Find where the given text appears and provide that cell's center as (X, Y) coordinate. 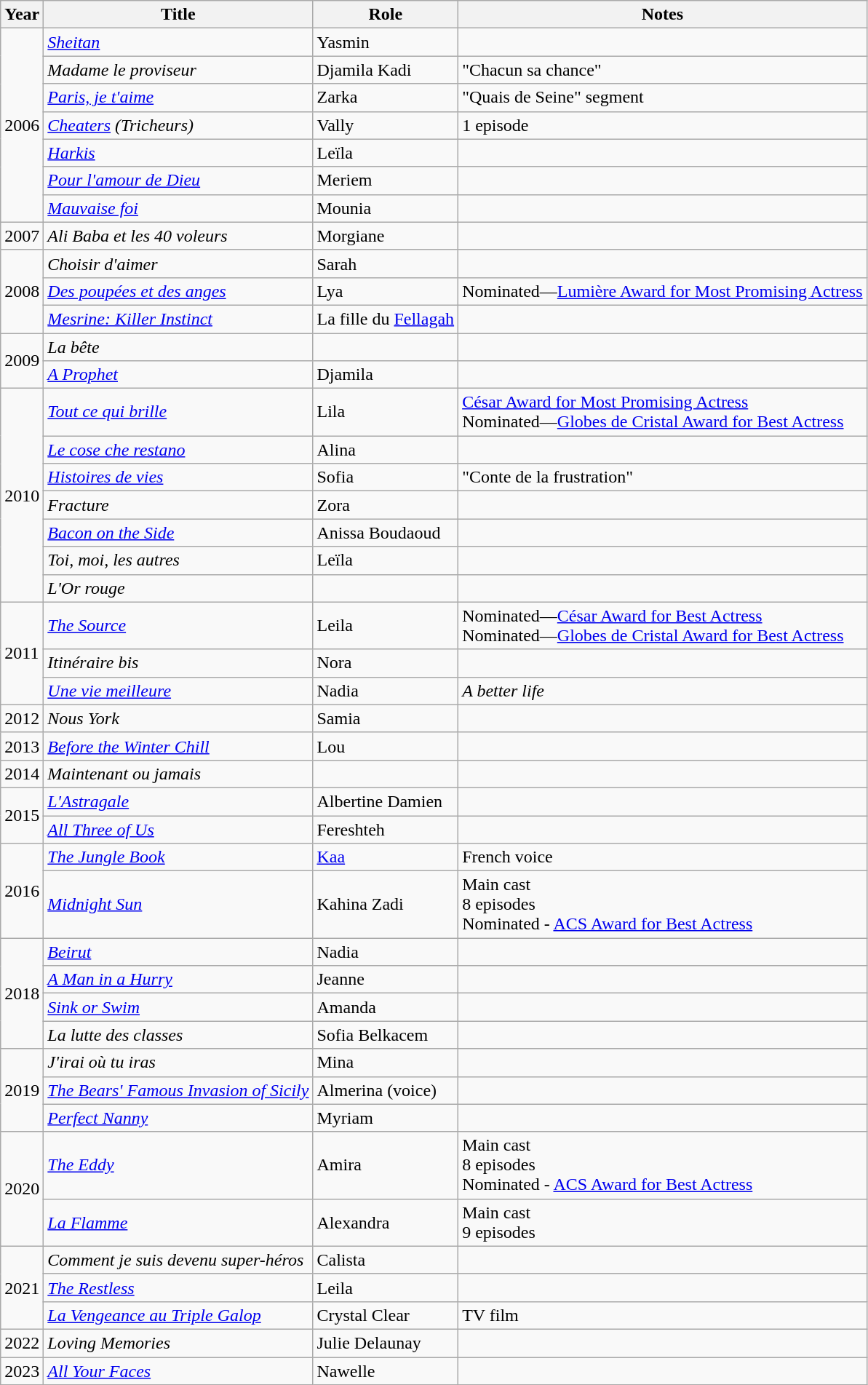
Meriem (386, 180)
Zora (386, 505)
Main cast8 episodes Nominated - ACS Award for Best Actress (662, 1165)
Amira (386, 1165)
2011 (22, 654)
The Restless (178, 1287)
Sofia Belkacem (386, 1035)
Perfect Nanny (178, 1118)
Anissa Boudaoud (386, 533)
Une vie meilleure (178, 691)
Role (386, 15)
L'Or rouge (178, 588)
Nominated—Lumière Award for Most Promising Actress (662, 291)
Crystal Clear (386, 1315)
2014 (22, 774)
Kahina Zadi (386, 905)
Mina (386, 1063)
Alina (386, 450)
La lutte des classes (178, 1035)
Before the Winter Chill (178, 746)
Comment je suis devenu super-héros (178, 1260)
2007 (22, 236)
Djamila Kadi (386, 70)
Cheaters (Tricheurs) (178, 125)
Samia (386, 718)
Morgiane (386, 236)
A Man in a Hurry (178, 980)
2019 (22, 1090)
Choisir d'aimer (178, 263)
Paris, je t'aime (178, 98)
Lila (386, 412)
Lya (386, 291)
Sink or Swim (178, 1007)
Vally (386, 125)
Myriam (386, 1118)
Main cast9 episodes (662, 1223)
1 episode (662, 125)
French voice (662, 857)
Sheitan (178, 42)
2020 (22, 1189)
Le cose che restano (178, 450)
Alexandra (386, 1223)
Fracture (178, 505)
Pour l'amour de Dieu (178, 180)
César Award for Most Promising ActressNominated—Globes de Cristal Award for Best Actress (662, 412)
Julie Delaunay (386, 1343)
Histoires de vies (178, 477)
2015 (22, 815)
"Conte de la frustration" (662, 477)
Nora (386, 663)
Madame le proviseur (178, 70)
Calista (386, 1260)
La bête (178, 347)
All Your Faces (178, 1370)
A better life (662, 691)
Loving Memories (178, 1343)
Sofia (386, 477)
La Vengeance au Triple Galop (178, 1315)
Lou (386, 746)
Mesrine: Killer Instinct (178, 319)
TV film (662, 1315)
L'Astragale (178, 801)
"Chacun sa chance" (662, 70)
2012 (22, 718)
2018 (22, 993)
Fereshteh (386, 829)
2016 (22, 891)
Jeanne (386, 980)
Itinéraire bis (178, 663)
Amanda (386, 1007)
J'irai où tu iras (178, 1063)
Sarah (386, 263)
2021 (22, 1287)
Albertine Damien (386, 801)
Title (178, 15)
Midnight Sun (178, 905)
The Bears' Famous Invasion of Sicily (178, 1090)
2006 (22, 125)
2013 (22, 746)
2022 (22, 1343)
2008 (22, 291)
La fille du Fellagah (386, 319)
Des poupées et des anges (178, 291)
2023 (22, 1370)
Main cast8 episodesNominated - ACS Award for Best Actress (662, 905)
Tout ce qui brille (178, 412)
The Eddy (178, 1165)
La Flamme (178, 1223)
Nous York (178, 718)
Notes (662, 15)
Toi, moi, les autres (178, 560)
Ali Baba et les 40 voleurs (178, 236)
Kaa (386, 857)
"Quais de Seine" segment (662, 98)
A Prophet (178, 375)
Zarka (386, 98)
Mounia (386, 208)
Maintenant ou jamais (178, 774)
Beirut (178, 952)
2010 (22, 495)
Nawelle (386, 1370)
Almerina (voice) (386, 1090)
Yasmin (386, 42)
Harkis (178, 153)
Nominated—César Award for Best ActressNominated—Globes de Cristal Award for Best Actress (662, 626)
The Source (178, 626)
Year (22, 15)
The Jungle Book (178, 857)
Mauvaise foi (178, 208)
All Three of Us (178, 829)
2009 (22, 361)
Bacon on the Side (178, 533)
Djamila (386, 375)
